Capture the cell that displays the provided text and extract its (X, Y) central coordinate. 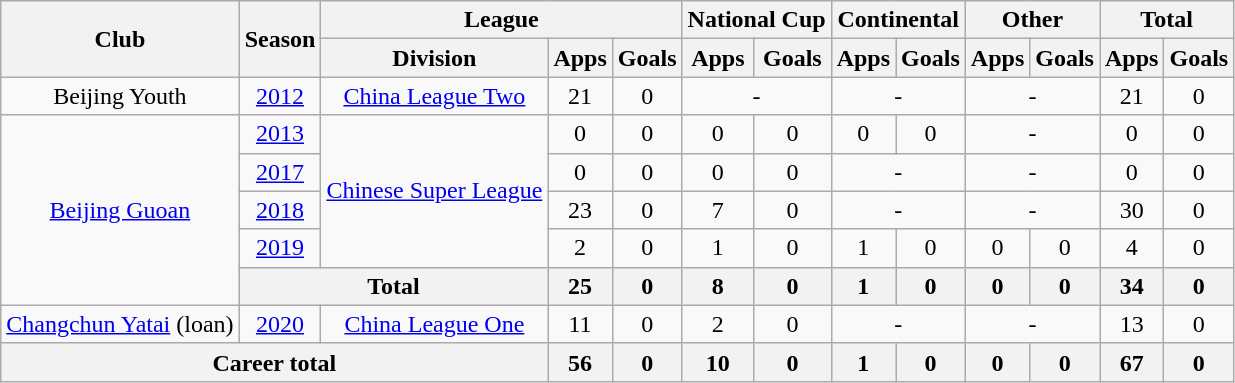
Changchun Yatai (loan) (120, 324)
League (502, 20)
56 (580, 362)
11 (580, 324)
Division (434, 58)
23 (580, 210)
Season (280, 39)
Beijing Guoan (120, 210)
13 (1132, 324)
8 (718, 286)
67 (1132, 362)
Other (1032, 20)
National Cup (756, 20)
Beijing Youth (120, 96)
34 (1132, 286)
4 (1132, 248)
Chinese Super League (434, 191)
Continental (898, 20)
7 (718, 210)
2012 (280, 96)
10 (718, 362)
2020 (280, 324)
China League One (434, 324)
2013 (280, 134)
25 (580, 286)
Club (120, 39)
China League Two (434, 96)
30 (1132, 210)
2017 (280, 172)
2018 (280, 210)
Career total (274, 362)
2019 (280, 248)
